Return the (x, y) coordinate for the center point of the cell that contains the specified text.  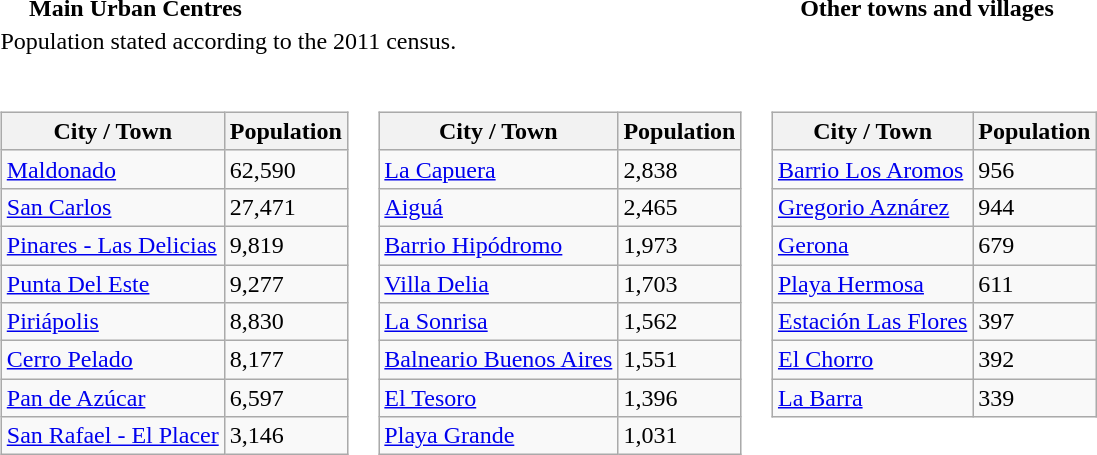
611 (1034, 283)
Villa Delia (498, 283)
956 (1034, 169)
San Rafael - El Placer (112, 436)
8,177 (286, 360)
3,146 (286, 436)
392 (1034, 360)
Pinares - Las Delicias (112, 245)
1,973 (680, 245)
El Chorro (872, 360)
Punta Del Este (112, 283)
2,465 (680, 207)
1,396 (680, 398)
2,838 (680, 169)
Gregorio Aznárez (872, 207)
27,471 (286, 207)
8,830 (286, 322)
Cerro Pelado (112, 360)
Barrio Los Aromos (872, 169)
397 (1034, 322)
62,590 (286, 169)
La Barra (872, 398)
1,551 (680, 360)
Estación Las Flores (872, 322)
Playa Grande (498, 436)
Piriápolis (112, 322)
6,597 (286, 398)
Playa Hermosa (872, 283)
Gerona (872, 245)
La Capuera (498, 169)
Balneario Buenos Aires (498, 360)
9,277 (286, 283)
El Tesoro (498, 398)
San Carlos (112, 207)
Aiguá (498, 207)
1,562 (680, 322)
944 (1034, 207)
679 (1034, 245)
339 (1034, 398)
9,819 (286, 245)
1,703 (680, 283)
Pan de Azúcar (112, 398)
La Sonrisa (498, 322)
Barrio Hipódromo (498, 245)
Maldonado (112, 169)
1,031 (680, 436)
